For the text-containing cell, return its midpoint in [X, Y] coordinate format. 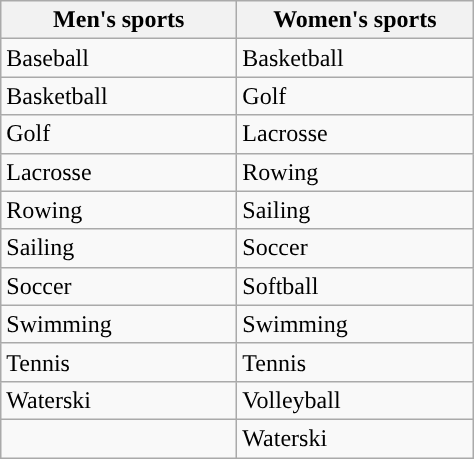
Baseball [119, 58]
Softball [355, 286]
Men's sports [119, 20]
Women's sports [355, 20]
Volleyball [355, 400]
